Identify which cell holds the provided text, then report its [x, y] central coordinate. 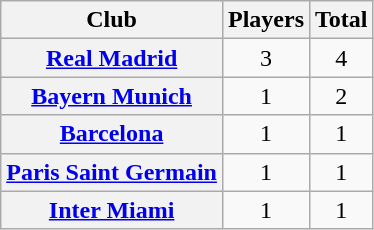
3 [266, 58]
Barcelona [112, 134]
Paris Saint Germain [112, 172]
Club [112, 20]
4 [342, 58]
Inter Miami [112, 210]
Total [342, 20]
Bayern Munich [112, 96]
Players [266, 20]
Real Madrid [112, 58]
2 [342, 96]
